Return the [X, Y] coordinate for the center point of the cell that contains the specified text.  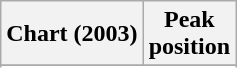
Peak position [189, 34]
Chart (2003) [72, 34]
